From the cell containing the given text, extract its center point as [x, y] coordinate. 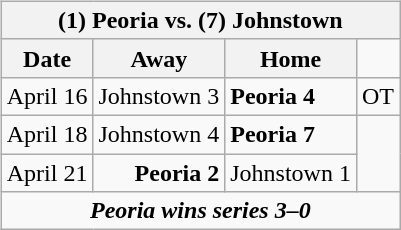
April 18 [47, 134]
April 21 [47, 173]
April 16 [47, 96]
Peoria 7 [291, 134]
Peoria 4 [291, 96]
Johnstown 4 [159, 134]
Peoria 2 [159, 173]
Johnstown 3 [159, 96]
Johnstown 1 [291, 173]
Home [291, 58]
OT [378, 96]
Away [159, 58]
Peoria wins series 3–0 [200, 211]
Date [47, 58]
(1) Peoria vs. (7) Johnstown [200, 20]
